Scan for the cell matching the given text and deliver its [X, Y] coordinate at center. 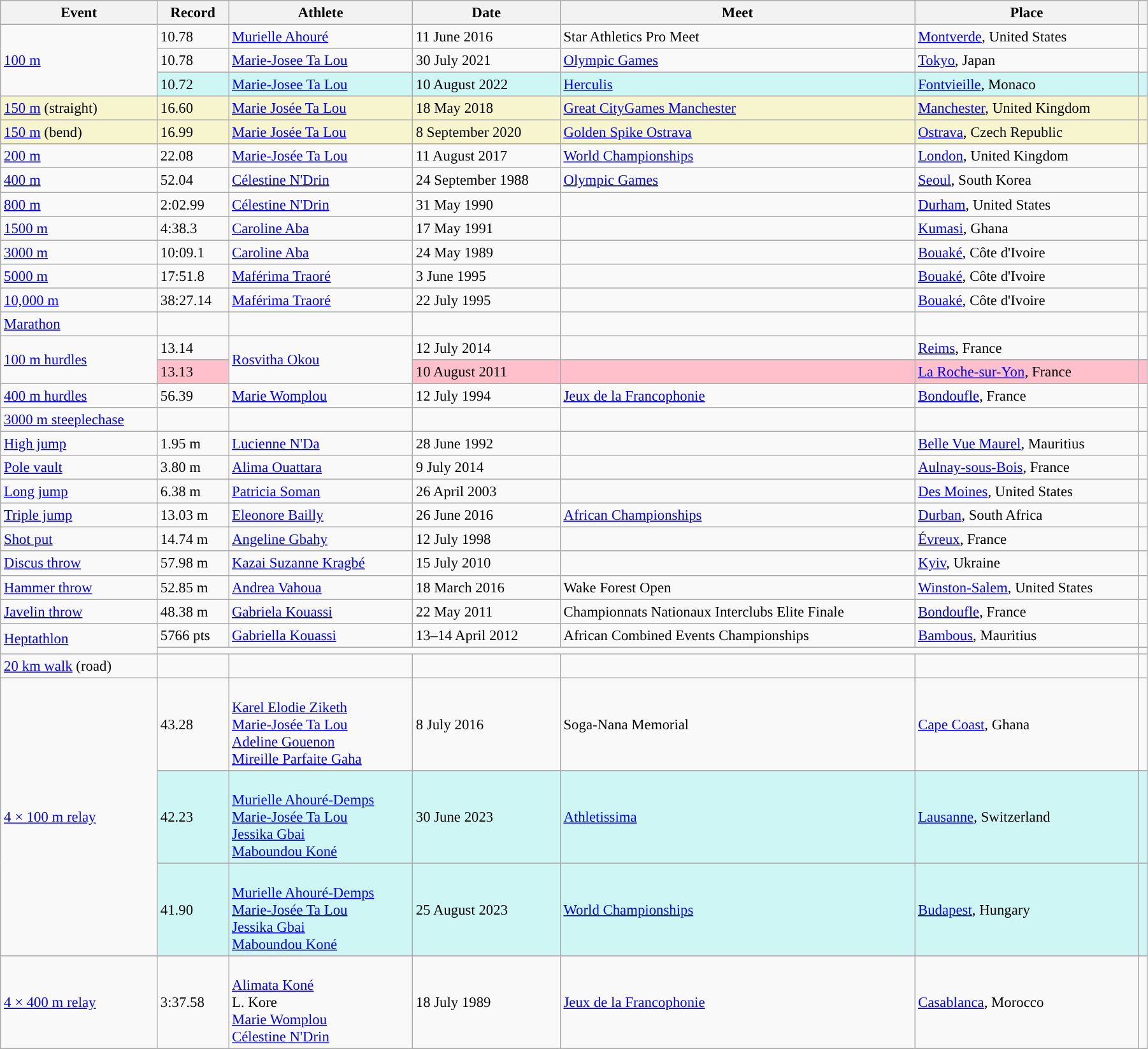
2:02.99 [192, 204]
3000 m steeplechase [79, 420]
1.95 m [192, 444]
Star Athletics Pro Meet [737, 37]
Des Moines, United States [1027, 492]
African Championships [737, 515]
4 × 100 m relay [79, 817]
Andrea Vahoua [321, 587]
Budapest, Hungary [1027, 910]
12 July 1994 [486, 396]
26 April 2003 [486, 492]
52.04 [192, 180]
Belle Vue Maurel, Mauritius [1027, 444]
Évreux, France [1027, 539]
Winston-Salem, United States [1027, 587]
Pole vault [79, 467]
Durham, United States [1027, 204]
Marathon [79, 324]
10:09.1 [192, 252]
Date [486, 13]
24 September 1988 [486, 180]
Record [192, 13]
16.60 [192, 108]
Event [79, 13]
30 June 2023 [486, 817]
Triple jump [79, 515]
Wake Forest Open [737, 587]
9 July 2014 [486, 467]
Angeline Gbahy [321, 539]
Lucienne N'Da [321, 444]
26 June 2016 [486, 515]
10 August 2022 [486, 85]
Long jump [79, 492]
52.85 m [192, 587]
13–14 April 2012 [486, 635]
Kazai Suzanne Kragbé [321, 564]
Athlete [321, 13]
31 May 1990 [486, 204]
Durban, South Africa [1027, 515]
12 July 2014 [486, 348]
5000 m [79, 276]
La Roche-sur-Yon, France [1027, 372]
Herculis [737, 85]
Seoul, South Korea [1027, 180]
Patricia Soman [321, 492]
Montverde, United States [1027, 37]
Gabriela Kouassi [321, 611]
24 May 1989 [486, 252]
Rosvitha Okou [321, 359]
4 × 400 m relay [79, 1003]
22 May 2011 [486, 611]
14.74 m [192, 539]
42.23 [192, 817]
Manchester, United Kingdom [1027, 108]
Cape Coast, Ghana [1027, 724]
Alimata KonéL. KoreMarie WomplouCélestine N'Drin [321, 1003]
Tokyo, Japan [1027, 61]
Discus throw [79, 564]
Reims, France [1027, 348]
8 July 2016 [486, 724]
200 m [79, 156]
1500 m [79, 228]
Soga-Nana Memorial [737, 724]
15 July 2010 [486, 564]
43.28 [192, 724]
11 June 2016 [486, 37]
10.72 [192, 85]
Championnats Nationaux Interclubs Elite Finale [737, 611]
100 m hurdles [79, 359]
56.39 [192, 396]
150 m (straight) [79, 108]
17 May 1991 [486, 228]
Marie Womplou [321, 396]
Golden Spike Ostrava [737, 132]
17:51.8 [192, 276]
12 July 1998 [486, 539]
18 March 2016 [486, 587]
48.38 m [192, 611]
10,000 m [79, 300]
Gabriella Kouassi [321, 635]
400 m hurdles [79, 396]
Fontvieille, Monaco [1027, 85]
6.38 m [192, 492]
Hammer throw [79, 587]
Eleonore Bailly [321, 515]
Kumasi, Ghana [1027, 228]
20 km walk (road) [79, 666]
Casablanca, Morocco [1027, 1003]
4:38.3 [192, 228]
Murielle Ahouré [321, 37]
13.03 m [192, 515]
Great CityGames Manchester [737, 108]
18 May 2018 [486, 108]
5766 pts [192, 635]
3 June 1995 [486, 276]
25 August 2023 [486, 910]
Bambous, Mauritius [1027, 635]
57.98 m [192, 564]
30 July 2021 [486, 61]
38:27.14 [192, 300]
3000 m [79, 252]
16.99 [192, 132]
Aulnay-sous-Bois, France [1027, 467]
Meet [737, 13]
Javelin throw [79, 611]
11 August 2017 [486, 156]
3:37.58 [192, 1003]
41.90 [192, 910]
Karel Elodie ZikethMarie-Josée Ta LouAdeline GouenonMireille Parfaite Gaha [321, 724]
100 m [79, 61]
800 m [79, 204]
High jump [79, 444]
Shot put [79, 539]
10 August 2011 [486, 372]
18 July 1989 [486, 1003]
8 September 2020 [486, 132]
Place [1027, 13]
13.13 [192, 372]
Lausanne, Switzerland [1027, 817]
London, United Kingdom [1027, 156]
22.08 [192, 156]
Kyiv, Ukraine [1027, 564]
African Combined Events Championships [737, 635]
400 m [79, 180]
3.80 m [192, 467]
Alima Ouattara [321, 467]
13.14 [192, 348]
Ostrava, Czech Republic [1027, 132]
22 July 1995 [486, 300]
Marie-Josée Ta Lou [321, 156]
28 June 1992 [486, 444]
150 m (bend) [79, 132]
Athletissima [737, 817]
Heptathlon [79, 638]
